Locate the cell with the specified text and output its [X, Y] center coordinate. 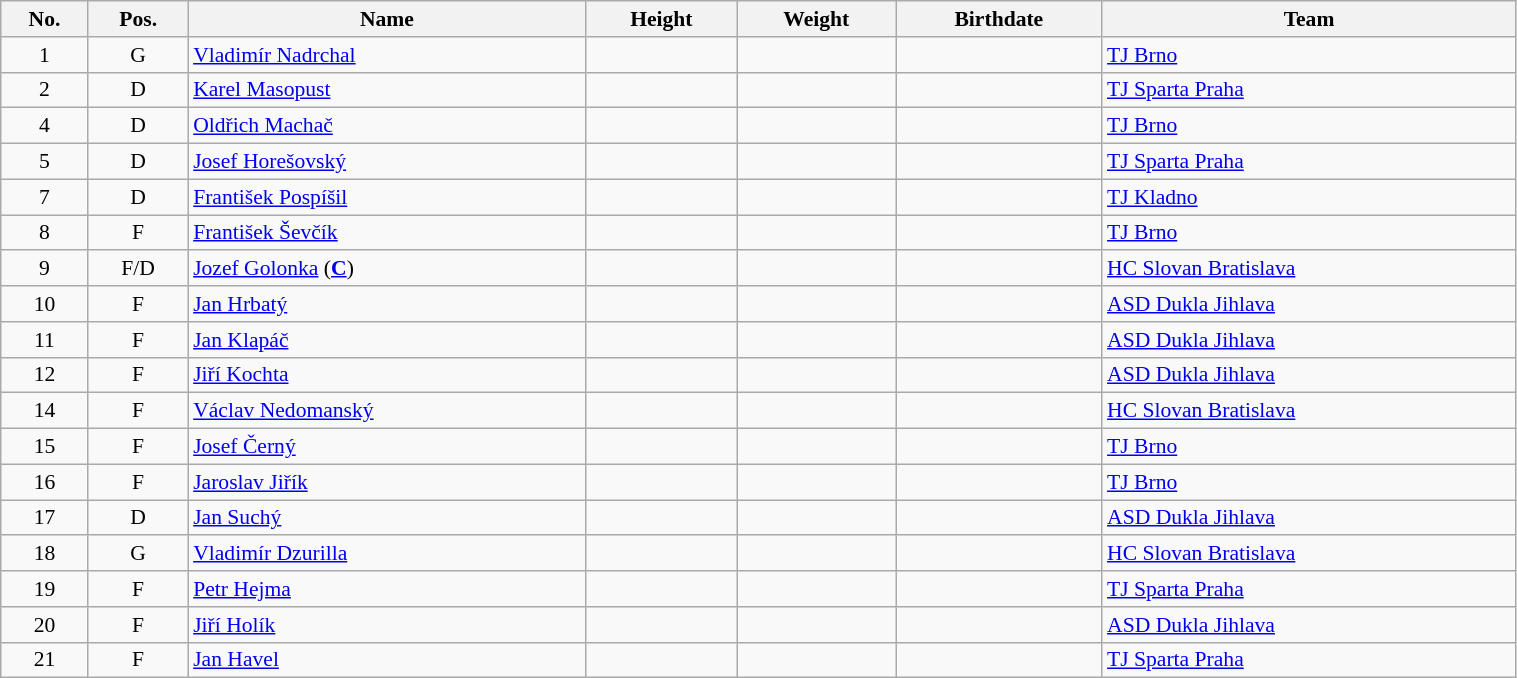
Josef Černý [387, 447]
10 [44, 304]
Josef Horešovský [387, 162]
19 [44, 589]
Jan Havel [387, 660]
Jiří Holík [387, 625]
Height [662, 19]
Jozef Golonka (C) [387, 269]
20 [44, 625]
21 [44, 660]
Karel Masopust [387, 90]
11 [44, 340]
2 [44, 90]
Jan Suchý [387, 518]
14 [44, 411]
1 [44, 55]
4 [44, 126]
18 [44, 554]
Václav Nedomanský [387, 411]
8 [44, 233]
7 [44, 197]
František Pospíšil [387, 197]
No. [44, 19]
Jiří Kochta [387, 375]
Name [387, 19]
Jan Klapáč [387, 340]
12 [44, 375]
Pos. [138, 19]
Birthdate [999, 19]
Team [1309, 19]
Jaroslav Jiřík [387, 482]
TJ Kladno [1309, 197]
16 [44, 482]
František Ševčík [387, 233]
Jan Hrbatý [387, 304]
5 [44, 162]
Vladimír Dzurilla [387, 554]
Weight [816, 19]
F/D [138, 269]
Petr Hejma [387, 589]
15 [44, 447]
Oldřich Machač [387, 126]
9 [44, 269]
17 [44, 518]
Vladimír Nadrchal [387, 55]
